Capture the cell that displays the provided text and extract its [x, y] central coordinate. 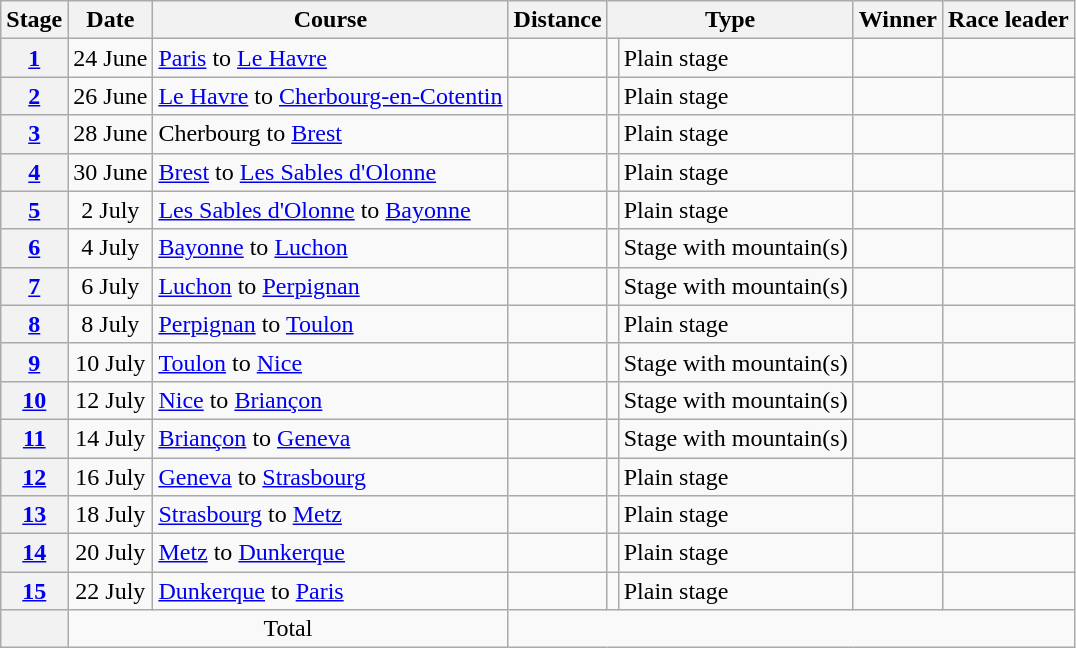
7 [34, 286]
22 July [110, 591]
1 [34, 58]
10 [34, 400]
2 July [110, 210]
3 [34, 134]
4 July [110, 248]
Toulon to Nice [330, 362]
12 July [110, 400]
Paris to Le Havre [330, 58]
9 [34, 362]
20 July [110, 553]
12 [34, 477]
30 June [110, 172]
Dunkerque to Paris [330, 591]
Nice to Briançon [330, 400]
Winner [898, 20]
Geneva to Strasbourg [330, 477]
15 [34, 591]
6 July [110, 286]
10 July [110, 362]
Date [110, 20]
8 [34, 324]
2 [34, 96]
14 [34, 553]
4 [34, 172]
Bayonne to Luchon [330, 248]
Distance [558, 20]
Brest to Les Sables d'Olonne [330, 172]
13 [34, 515]
11 [34, 438]
14 July [110, 438]
28 June [110, 134]
Perpignan to Toulon [330, 324]
Metz to Dunkerque [330, 553]
8 July [110, 324]
Luchon to Perpignan [330, 286]
Briançon to Geneva [330, 438]
16 July [110, 477]
18 July [110, 515]
Strasbourg to Metz [330, 515]
Le Havre to Cherbourg-en-Cotentin [330, 96]
Course [330, 20]
Les Sables d'Olonne to Bayonne [330, 210]
Cherbourg to Brest [330, 134]
24 June [110, 58]
Stage [34, 20]
26 June [110, 96]
Race leader [1009, 20]
5 [34, 210]
6 [34, 248]
Total [288, 629]
Type [730, 20]
